Determine the [x, y] coordinate at the center of the cell enclosing the given text.  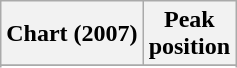
Chart (2007) [72, 34]
Peakposition [189, 34]
